Identify which cell holds the provided text, then report its (x, y) central coordinate. 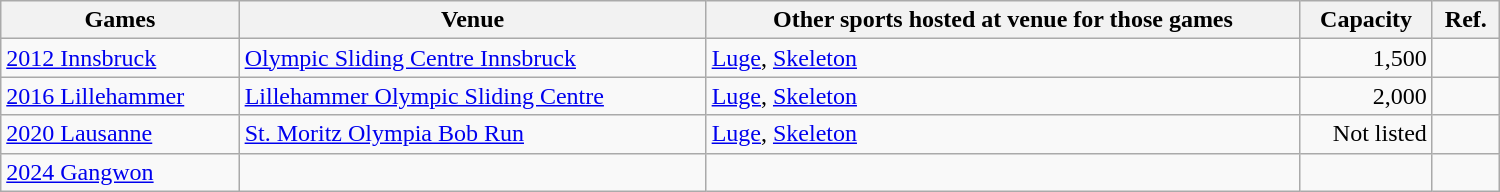
2024 Gangwon (120, 172)
Other sports hosted at venue for those games (1003, 20)
Olympic Sliding Centre Innsbruck (472, 58)
Not listed (1366, 134)
2,000 (1366, 96)
Venue (472, 20)
2020 Lausanne (120, 134)
1,500 (1366, 58)
Games (120, 20)
St. Moritz Olympia Bob Run (472, 134)
Ref. (1466, 20)
2016 Lillehammer (120, 96)
Capacity (1366, 20)
Lillehammer Olympic Sliding Centre (472, 96)
2012 Innsbruck (120, 58)
